Identify which cell holds the provided text, then report its (x, y) central coordinate. 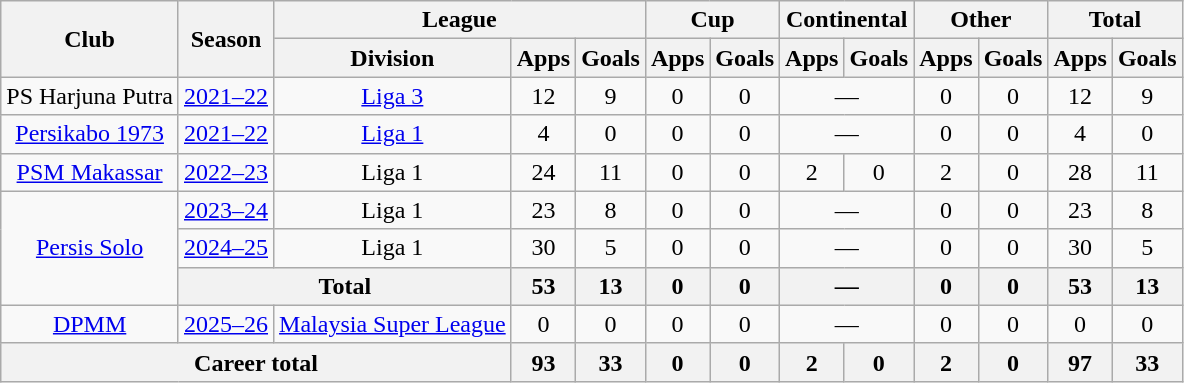
2025–26 (226, 324)
24 (543, 172)
Season (226, 39)
Persis Solo (90, 248)
Malaysia Super League (393, 324)
Career total (256, 362)
DPMM (90, 324)
Cup (712, 20)
Division (393, 58)
Continental (847, 20)
97 (1080, 362)
2023–24 (226, 210)
Club (90, 39)
93 (543, 362)
Other (981, 20)
28 (1080, 172)
2022–23 (226, 172)
Liga 3 (393, 96)
Persikabo 1973 (90, 134)
PSM Makassar (90, 172)
PS Harjuna Putra (90, 96)
2024–25 (226, 248)
League (460, 20)
